Identify which cell holds the provided text, then report its (x, y) central coordinate. 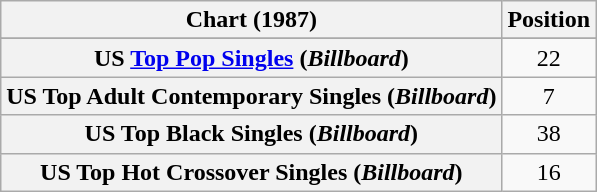
38 (549, 134)
US Top Hot Crossover Singles (Billboard) (252, 172)
US Top Adult Contemporary Singles (Billboard) (252, 96)
22 (549, 58)
US Top Pop Singles (Billboard) (252, 58)
Chart (1987) (252, 20)
US Top Black Singles (Billboard) (252, 134)
Position (549, 20)
7 (549, 96)
16 (549, 172)
